Scan for the cell matching the given text and deliver its [x, y] coordinate at center. 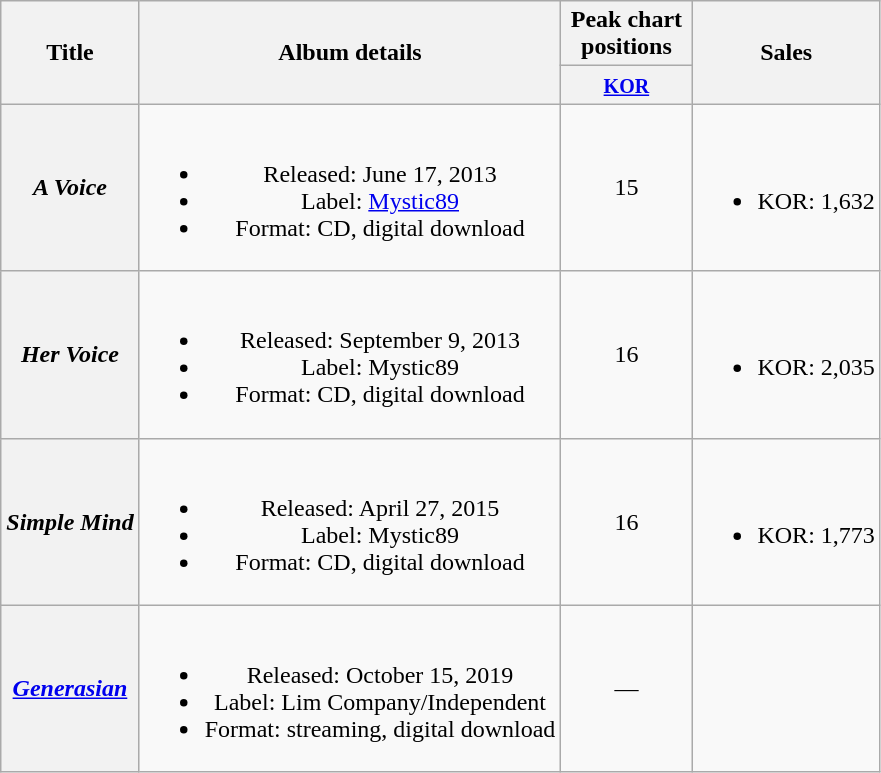
15 [626, 188]
Released: June 17, 2013Label: Mystic89Format: CD, digital download [350, 188]
— [626, 688]
Released: April 27, 2015Label: Mystic89Format: CD, digital download [350, 522]
KOR: 1,773 [786, 522]
KOR: 1,632 [786, 188]
Released: September 9, 2013Label: Mystic89Format: CD, digital download [350, 354]
Peak chart positions [626, 34]
Simple Mind [70, 522]
Generasian [70, 688]
Title [70, 52]
Album details [350, 52]
KOR [626, 85]
Released: October 15, 2019Label: Lim Company/IndependentFormat: streaming, digital download [350, 688]
A Voice [70, 188]
KOR: 2,035 [786, 354]
Sales [786, 52]
Her Voice [70, 354]
